Capture the cell that displays the provided text and extract its [X, Y] central coordinate. 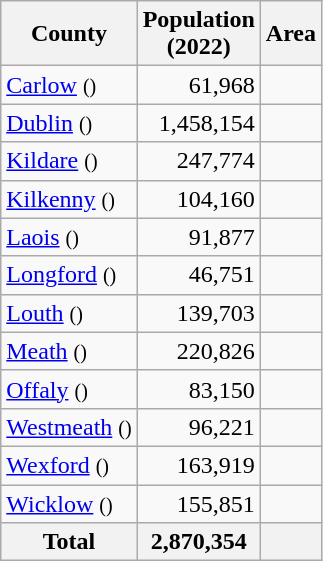
61,968 [198, 85]
220,826 [198, 351]
46,751 [198, 275]
Offaly () [69, 389]
Louth () [69, 313]
Westmeath () [69, 427]
247,774 [198, 161]
Total [69, 542]
Wicklow () [69, 503]
Laois () [69, 237]
Population (2022) [198, 34]
139,703 [198, 313]
Kilkenny () [69, 199]
83,150 [198, 389]
Area [290, 34]
County [69, 34]
91,877 [198, 237]
Kildare () [69, 161]
Longford () [69, 275]
96,221 [198, 427]
155,851 [198, 503]
Carlow () [69, 85]
Wexford () [69, 465]
1,458,154 [198, 123]
104,160 [198, 199]
Dublin () [69, 123]
163,919 [198, 465]
2,870,354 [198, 542]
Meath () [69, 351]
